Identify which cell holds the provided text, then report its [X, Y] central coordinate. 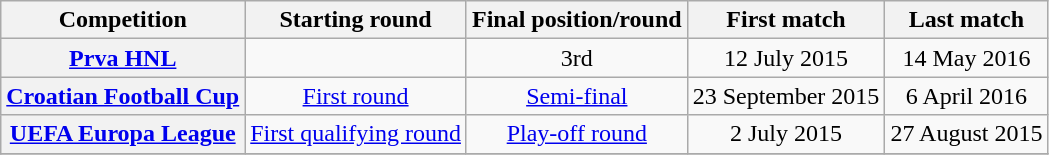
12 July 2015 [786, 58]
14 May 2016 [966, 58]
6 April 2016 [966, 96]
Play-off round [576, 134]
27 August 2015 [966, 134]
3rd [576, 58]
First match [786, 20]
Prva HNL [123, 58]
Croatian Football Cup [123, 96]
First round [356, 96]
2 July 2015 [786, 134]
Starting round [356, 20]
Competition [123, 20]
23 September 2015 [786, 96]
First qualifying round [356, 134]
Semi-final [576, 96]
Final position/round [576, 20]
Last match [966, 20]
UEFA Europa League [123, 134]
